Identify which cell holds the provided text, then report its [X, Y] central coordinate. 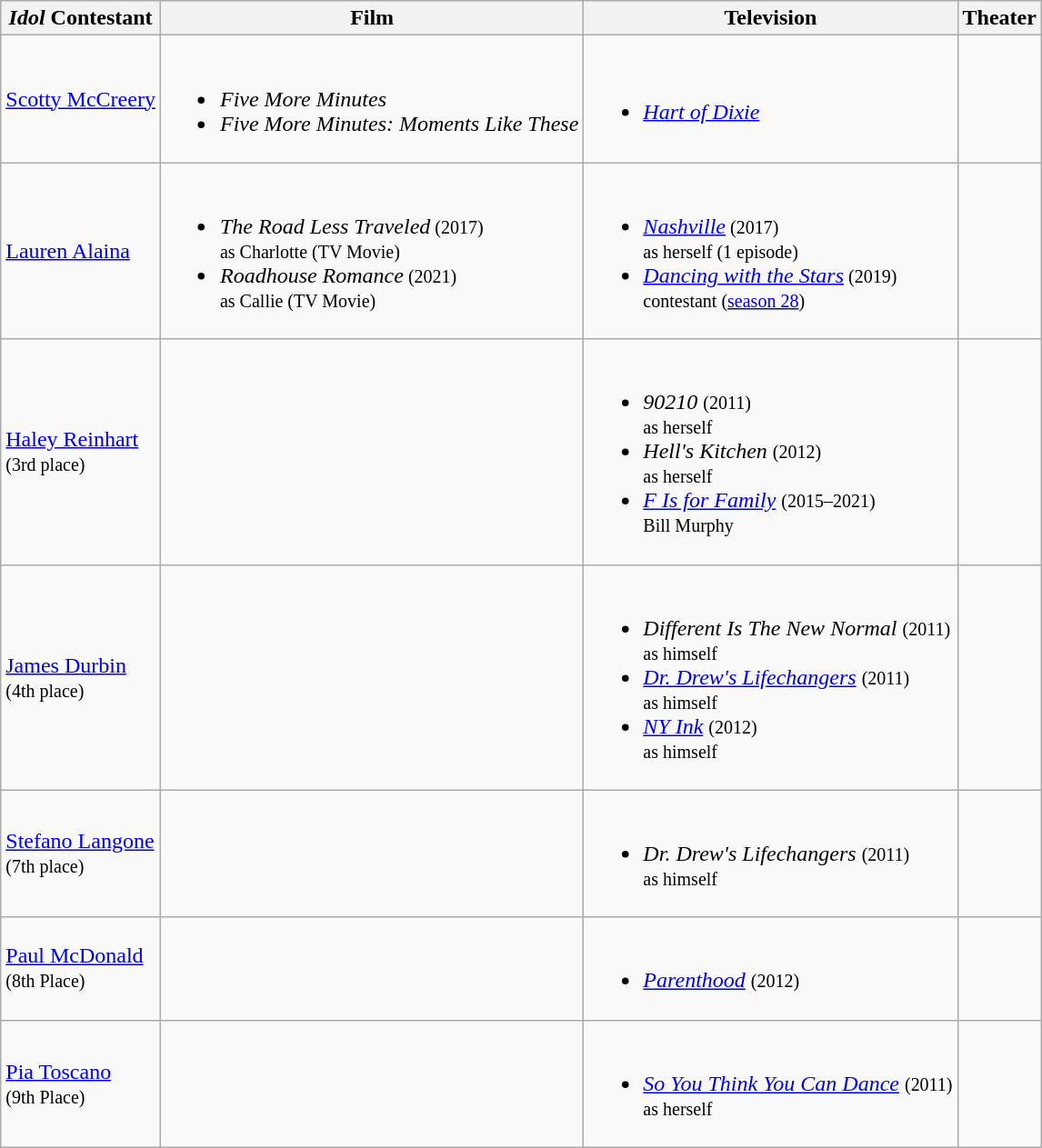
Scotty McCreery [81, 99]
Paul McDonald(8th Place) [81, 969]
Idol Contestant [81, 18]
Hart of Dixie [771, 99]
Five More Minutes Five More Minutes: Moments Like These [371, 99]
James Durbin(4th place) [81, 677]
Dr. Drew's Lifechangers (2011)as himself [771, 854]
Nashville (2017)as herself (1 episode)Dancing with the Stars (2019)contestant (season 28) [771, 251]
Stefano Langone(7th place) [81, 854]
Pia Toscano(9th Place) [81, 1083]
Film [371, 18]
90210 (2011)as herselfHell's Kitchen (2012)as herselfF Is for Family (2015–2021)Bill Murphy [771, 452]
Parenthood (2012) [771, 969]
Theater [999, 18]
The Road Less Traveled (2017)as Charlotte (TV Movie)Roadhouse Romance (2021)as Callie (TV Movie) [371, 251]
So You Think You Can Dance (2011)as herself [771, 1083]
Television [771, 18]
Different Is The New Normal (2011)as himself Dr. Drew's Lifechangers (2011)as himself NY Ink (2012)as himself [771, 677]
Haley Reinhart(3rd place) [81, 452]
Lauren Alaina [81, 251]
